Capture the cell that displays the provided text and extract its [x, y] central coordinate. 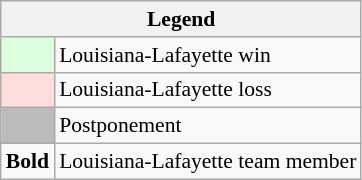
Louisiana-Lafayette team member [208, 162]
Louisiana-Lafayette loss [208, 90]
Louisiana-Lafayette win [208, 55]
Bold [28, 162]
Postponement [208, 126]
Legend [182, 19]
